Provide the (X, Y) coordinate of the cell's center where the given text is located.  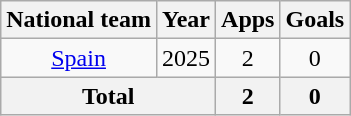
Year (186, 20)
Apps (248, 20)
National team (79, 20)
Goals (315, 20)
2025 (186, 58)
Spain (79, 58)
Total (108, 96)
